Search for the cell housing the specified text and yield its (x, y) center coordinate. 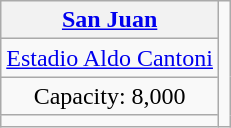
Estadio Aldo Cantoni (110, 58)
Capacity: 8,000 (110, 96)
San Juan (110, 20)
